Scan for the cell matching the given text and deliver its (x, y) coordinate at center. 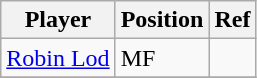
MF (162, 58)
Ref (232, 20)
Position (162, 20)
Player (58, 20)
Robin Lod (58, 58)
